Search for the cell housing the specified text and yield its (X, Y) center coordinate. 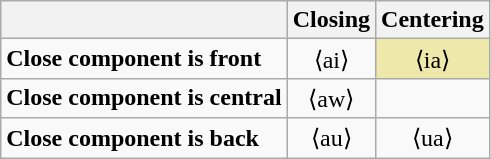
⟨ai⟩ (331, 59)
⟨aw⟩ (331, 98)
⟨ia⟩ (433, 59)
Centering (433, 20)
Close component is back (144, 138)
⟨au⟩ (331, 138)
Closing (331, 20)
Close component is central (144, 98)
Close component is front (144, 59)
⟨ua⟩ (433, 138)
